Extract the (X, Y) coordinate from the center of the cell holding the provided text.  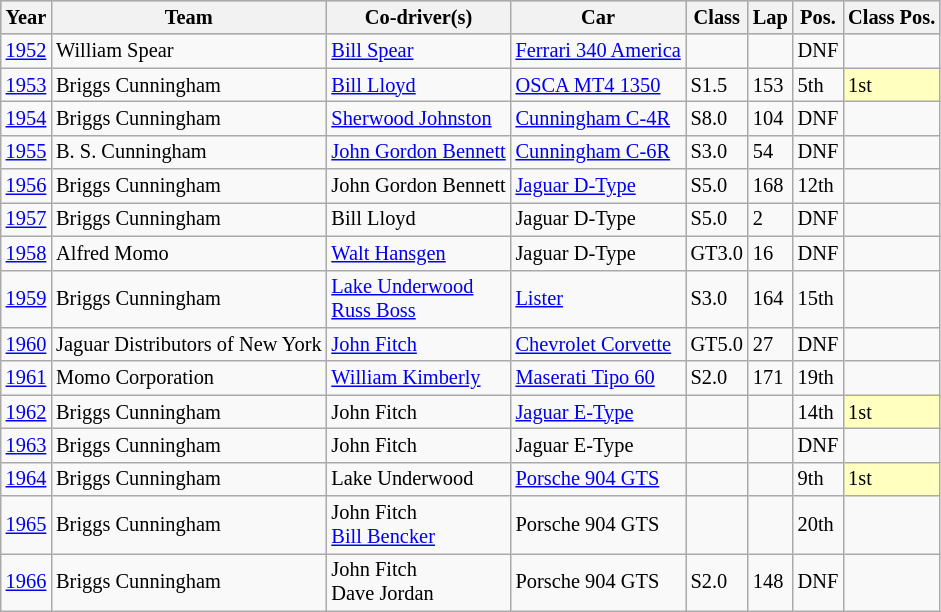
Bill Spear (418, 51)
Cunningham C-6R (598, 152)
12th (818, 186)
1961 (26, 378)
27 (770, 344)
S1.5 (717, 85)
16 (770, 253)
Chevrolet Corvette (598, 344)
John Fitch Dave Jordan (418, 582)
168 (770, 186)
104 (770, 118)
9th (818, 479)
1962 (26, 412)
Ferrari 340 America (598, 51)
2 (770, 219)
Pos. (818, 17)
GT5.0 (717, 344)
Car (598, 17)
1965 (26, 525)
1956 (26, 186)
Maserati Tipo 60 (598, 378)
Lake Underwood Russ Boss (418, 299)
William Kimberly (418, 378)
Class (717, 17)
Alfred Momo (188, 253)
Walt Hansgen (418, 253)
GT3.0 (717, 253)
S8.0 (717, 118)
Cunningham C-4R (598, 118)
Co-driver(s) (418, 17)
153 (770, 85)
1953 (26, 85)
OSCA MT4 1350 (598, 85)
1963 (26, 445)
14th (818, 412)
Lake Underwood (418, 479)
1952 (26, 51)
1954 (26, 118)
Class Pos. (892, 17)
1955 (26, 152)
Momo Corporation (188, 378)
John Fitch Bill Bencker (418, 525)
William Spear (188, 51)
1960 (26, 344)
Lap (770, 17)
Team (188, 17)
Year (26, 17)
148 (770, 582)
54 (770, 152)
1957 (26, 219)
B. S. Cunningham (188, 152)
171 (770, 378)
1964 (26, 479)
5th (818, 85)
1958 (26, 253)
Jaguar Distributors of New York (188, 344)
1966 (26, 582)
Lister (598, 299)
15th (818, 299)
1959 (26, 299)
Sherwood Johnston (418, 118)
19th (818, 378)
20th (818, 525)
164 (770, 299)
